Find where the given text appears and provide that cell's center as [x, y] coordinate. 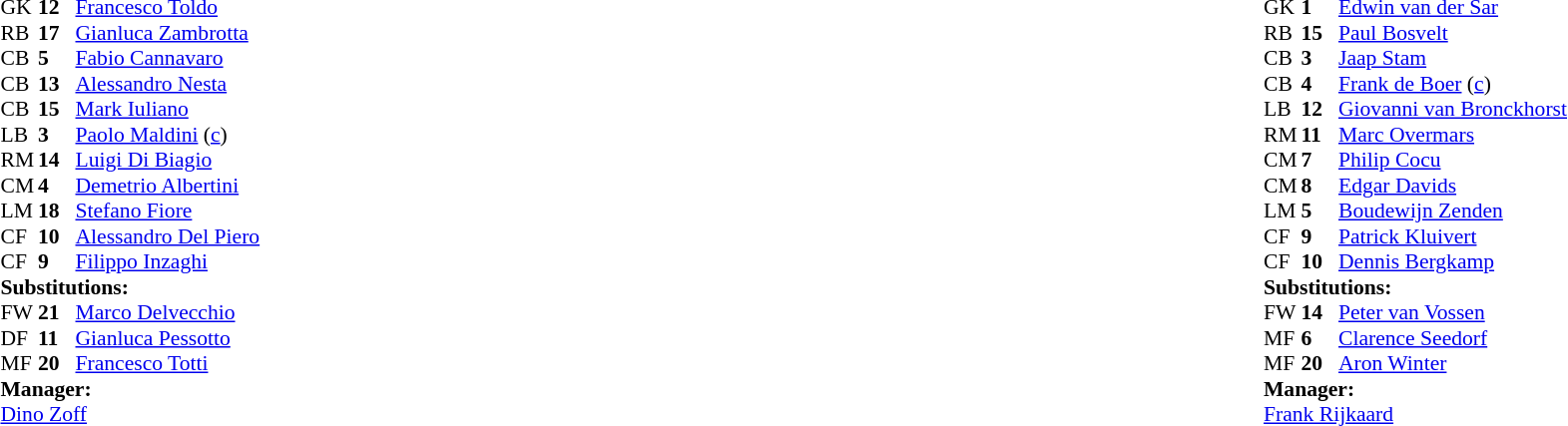
Marc Overmars [1453, 135]
Jaap Stam [1453, 59]
Gianluca Pessotto [168, 338]
Frank de Boer (c) [1453, 84]
Edgar Davids [1453, 186]
8 [1319, 186]
Aron Winter [1453, 364]
Filippo Inzaghi [168, 262]
13 [57, 84]
DF [19, 338]
Marco Delvecchio [168, 312]
Fabio Cannavaro [168, 59]
21 [57, 312]
Patrick Kluivert [1453, 236]
Gianluca Zambrotta [168, 33]
Dennis Bergkamp [1453, 262]
Mark Iuliano [168, 109]
Philip Cocu [1453, 161]
7 [1319, 161]
6 [1319, 338]
Stefano Fiore [168, 211]
Giovanni van Bronckhorst [1453, 109]
Paolo Maldini (c) [168, 135]
Francesco Totti [168, 364]
Demetrio Albertini [168, 186]
18 [57, 211]
Clarence Seedorf [1453, 338]
Paul Bosvelt [1453, 33]
Alessandro Nesta [168, 84]
Luigi Di Biagio [168, 161]
Peter van Vossen [1453, 312]
Boudewijn Zenden [1453, 211]
Alessandro Del Piero [168, 236]
17 [57, 33]
12 [1319, 109]
